Output the (X, Y) coordinate of the center of the cell containing the given text.  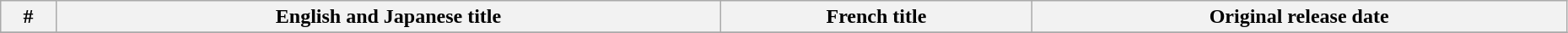
French title (876, 17)
Original release date (1299, 17)
English and Japanese title (388, 17)
# (29, 17)
